Search for the cell housing the specified text and yield its (x, y) center coordinate. 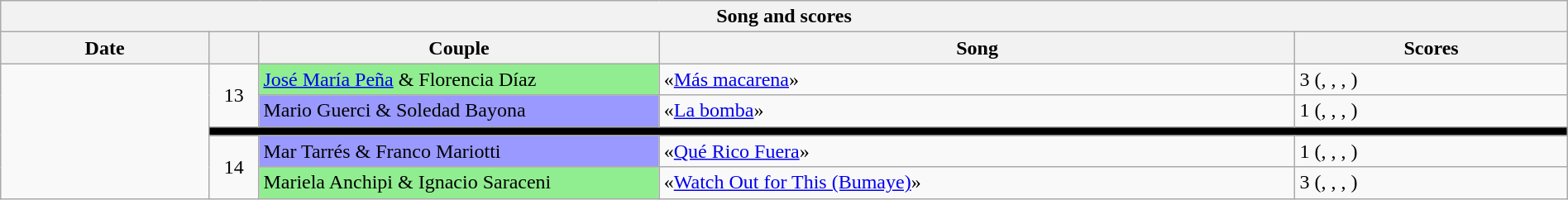
Mario Guerci & Soledad Bayona (459, 111)
Date (105, 48)
Couple (459, 48)
14 (233, 167)
«Watch Out for This (Bumaye)» (978, 183)
«Más macarena» (978, 79)
«La bomba» (978, 111)
Scores (1431, 48)
José María Peña & Florencia Díaz (459, 79)
Song (978, 48)
Mariela Anchipi & Ignacio Saraceni (459, 183)
Song and scores (784, 17)
Mar Tarrés & Franco Mariotti (459, 151)
13 (233, 95)
«Qué Rico Fuera» (978, 151)
